Determine the [X, Y] coordinate at the center of the cell enclosing the given text.  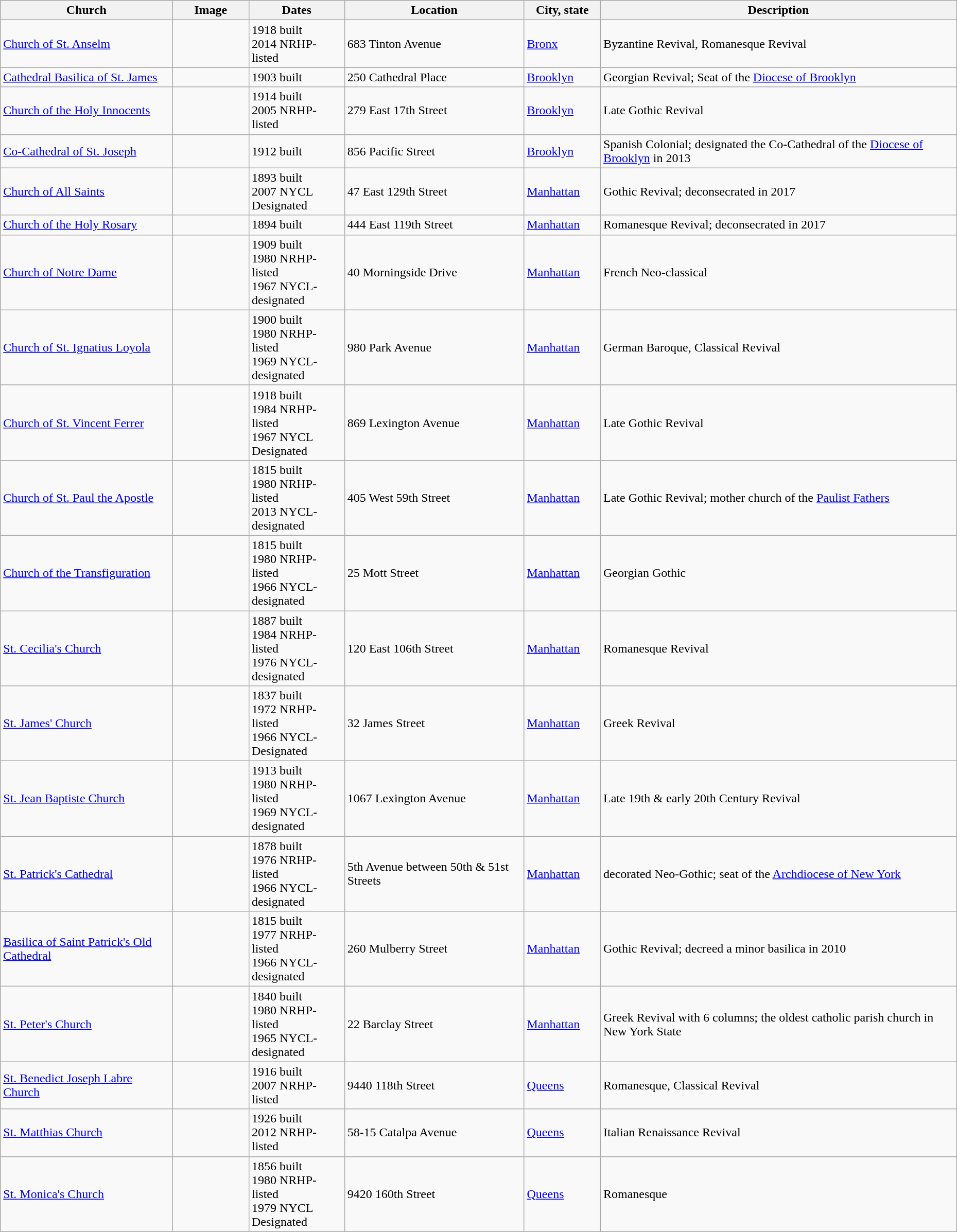
869 Lexington Avenue [434, 423]
Late Gothic Revival; mother church of the Paulist Fathers [778, 498]
1913 built1980 NRHP-listed1969 NYCL-designated [297, 799]
1912 built [297, 151]
47 East 129th Street [434, 191]
1916 built2007 NRHP-listed [297, 1085]
1815 built1977 NRHP-listed1966 NYCL-designated [297, 949]
St. Matthias Church [86, 1133]
Cathedral Basilica of St. James [86, 77]
260 Mulberry Street [434, 949]
1918 built2014 NRHP-listed [297, 44]
683 Tinton Avenue [434, 44]
Romanesque Revival [778, 648]
Church of St. Ignatius Loyola [86, 347]
25 Mott Street [434, 573]
French Neo-classical [778, 272]
St. Patrick's Cathedral [86, 874]
Church of St. Vincent Ferrer [86, 423]
Location [434, 10]
Greek Revival [778, 724]
Church of St. Paul the Apostle [86, 498]
Church of St. Anselm [86, 44]
1914 built2005 NRHP-listed [297, 111]
1815 built1980 NRHP-listed1966 NYCL-designated [297, 573]
Image [211, 10]
1903 built [297, 77]
1893 built2007 NYCL Designated [297, 191]
250 Cathedral Place [434, 77]
58-15 Catalpa Avenue [434, 1133]
Greek Revival with 6 columns; the oldest catholic parish church in New York State [778, 1024]
Church of the Transfiguration [86, 573]
9440 118th Street [434, 1085]
1909 built1980 NRHP-listed1967 NYCL-designated [297, 272]
St. Benedict Joseph Labre Church [86, 1085]
856 Pacific Street [434, 151]
Co-Cathedral of St. Joseph [86, 151]
Basilica of Saint Patrick's Old Cathedral [86, 949]
St. Cecilia's Church [86, 648]
40 Morningside Drive [434, 272]
Church [86, 10]
Church of Notre Dame [86, 272]
Spanish Colonial; designated the Co-Cathedral of the Diocese of Brooklyn in 2013 [778, 151]
Romanesque Revival; deconsecrated in 2017 [778, 225]
Gothic Revival; decreed a minor basilica in 2010 [778, 949]
1900 built1980 NRHP-listed1969 NYCL-designated [297, 347]
9420 160th Street [434, 1194]
Gothic Revival; deconsecrated in 2017 [778, 191]
1840 built1980 NRHP-listed1965 NYCL-designated [297, 1024]
22 Barclay Street [434, 1024]
Romanesque, Classical Revival [778, 1085]
Church of All Saints [86, 191]
Georgian Revival; Seat of the Diocese of Brooklyn [778, 77]
120 East 106th Street [434, 648]
Late 19th & early 20th Century Revival [778, 799]
444 East 119th Street [434, 225]
1878 built1976 NRHP-listed1966 NYCL-designated [297, 874]
1926 built2012 NRHP-listed [297, 1133]
City, state [562, 10]
405 West 59th Street [434, 498]
Italian Renaissance Revival [778, 1133]
980 Park Avenue [434, 347]
1856 built1980 NRHP-listed1979 NYCL Designated [297, 1194]
Church of the Holy Innocents [86, 111]
5th Avenue between 50th & 51st Streets [434, 874]
32 James Street [434, 724]
1894 built [297, 225]
St. Jean Baptiste Church [86, 799]
1067 Lexington Avenue [434, 799]
Dates [297, 10]
1887 built1984 NRHP-listed1976 NYCL-designated [297, 648]
German Baroque, Classical Revival [778, 347]
Church of the Holy Rosary [86, 225]
Description [778, 10]
St. Peter's Church [86, 1024]
1837 built1972 NRHP-listed1966 NYCL-Designated [297, 724]
1815 built1980 NRHP-listed2013 NYCL-designated [297, 498]
Romanesque [778, 1194]
Byzantine Revival, Romanesque Revival [778, 44]
St. James' Church [86, 724]
1918 built1984 NRHP-listed1967 NYCL Designated [297, 423]
decorated Neo-Gothic; seat of the Archdiocese of New York [778, 874]
Bronx [562, 44]
Georgian Gothic [778, 573]
St. Monica's Church [86, 1194]
279 East 17th Street [434, 111]
